Extract the (x, y) coordinate from the center of the cell holding the provided text.  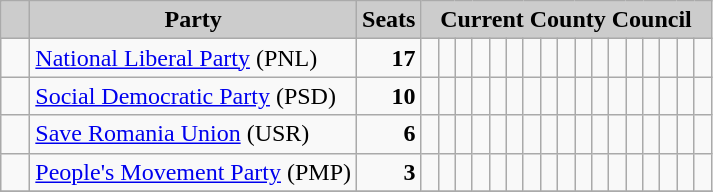
6 (389, 134)
Party (194, 20)
3 (389, 172)
17 (389, 58)
Seats (389, 20)
People's Movement Party (PMP) (194, 172)
Current County Council (566, 20)
Save Romania Union (USR) (194, 134)
Social Democratic Party (PSD) (194, 96)
10 (389, 96)
National Liberal Party (PNL) (194, 58)
